For the text-containing cell, return its midpoint in [X, Y] coordinate format. 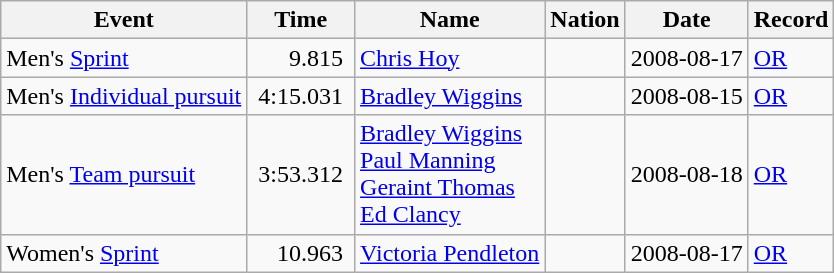
Time [301, 20]
Nation [585, 20]
2008-08-15 [686, 96]
10.963 [301, 253]
Record [791, 20]
3:53.312 [301, 174]
Name [450, 20]
Bradley Wiggins [450, 96]
Date [686, 20]
2008-08-18 [686, 174]
4:15.031 [301, 96]
Victoria Pendleton [450, 253]
Men's Individual pursuit [124, 96]
9.815 [301, 58]
Men's Sprint [124, 58]
Bradley WigginsPaul ManningGeraint ThomasEd Clancy [450, 174]
Chris Hoy [450, 58]
Men's Team pursuit [124, 174]
Event [124, 20]
Women's Sprint [124, 253]
